Extract the (X, Y) coordinate from the center of the cell holding the provided text.  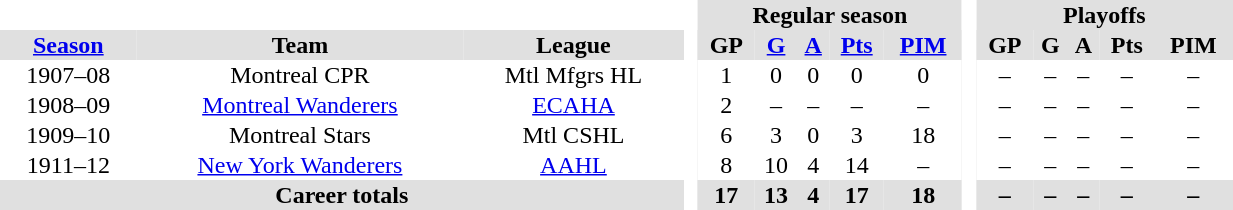
Career totals (342, 195)
Season (68, 45)
Montreal Wanderers (300, 105)
1908–09 (68, 105)
League (573, 45)
Playoffs (1104, 15)
14 (856, 165)
Mtl Mfgrs HL (573, 75)
6 (726, 135)
10 (776, 165)
2 (726, 105)
ECAHA (573, 105)
1911–12 (68, 165)
Regular season (830, 15)
1 (726, 75)
Mtl CSHL (573, 135)
8 (726, 165)
Team (300, 45)
Montreal CPR (300, 75)
New York Wanderers (300, 165)
13 (776, 195)
1907–08 (68, 75)
AAHL (573, 165)
Montreal Stars (300, 135)
1909–10 (68, 135)
